Return the (x, y) coordinate for the center point of the cell that contains the specified text.  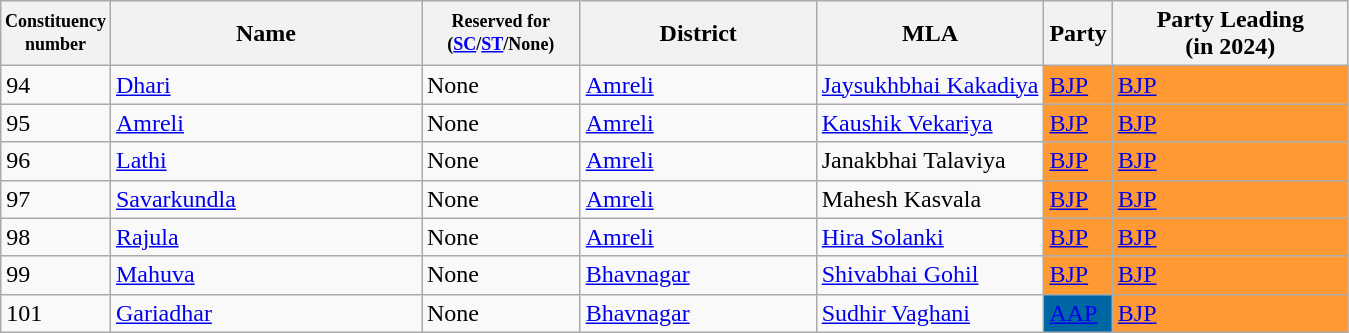
Reserved for (SC/ST/None) (502, 34)
95 (56, 123)
101 (56, 313)
Constituency number (56, 34)
Name (266, 34)
98 (56, 237)
Mahesh Kasvala (930, 199)
99 (56, 275)
Savarkundla (266, 199)
Kaushik Vekariya (930, 123)
94 (56, 85)
97 (56, 199)
AAP (1078, 313)
Party Leading(in 2024) (1230, 34)
Dhari (266, 85)
Hira Solanki (930, 237)
Mahuva (266, 275)
96 (56, 161)
Sudhir Vaghani (930, 313)
Shivabhai Gohil (930, 275)
Gariadhar (266, 313)
District (698, 34)
Party (1078, 34)
Jaysukhbhai Kakadiya (930, 85)
Janakbhai Talaviya (930, 161)
MLA (930, 34)
Lathi (266, 161)
Rajula (266, 237)
